Find where the given text appears and provide that cell's center as [x, y] coordinate. 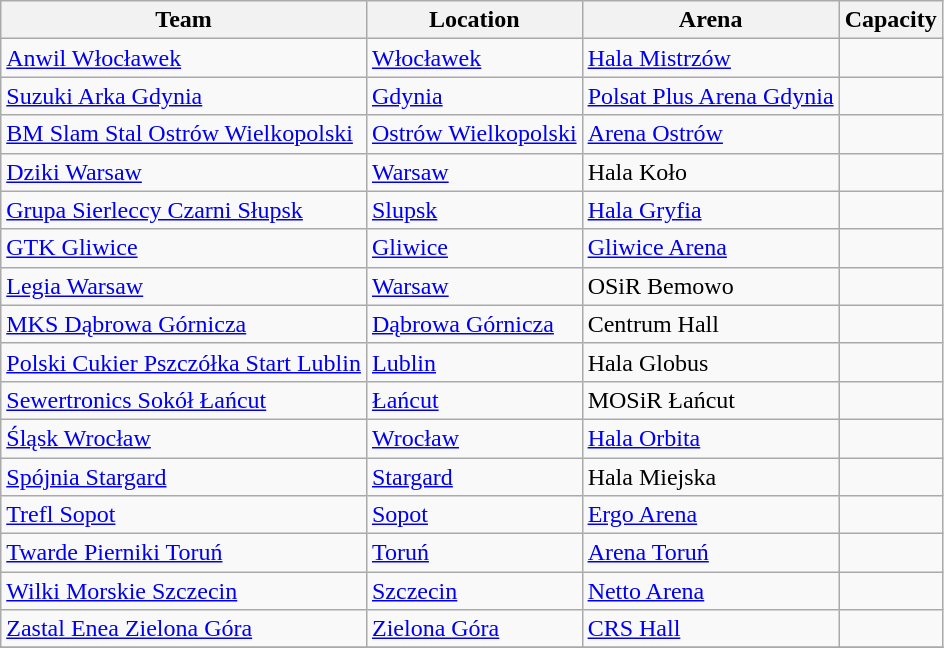
Sopot [474, 515]
Suzuki Arka Gdynia [184, 96]
Hala Miejska [710, 477]
Dąbrowa Górnicza [474, 324]
Trefl Sopot [184, 515]
Location [474, 20]
MKS Dąbrowa Górnicza [184, 324]
Łańcut [474, 400]
OSiR Bemowo [710, 286]
Spójnia Stargard [184, 477]
Ergo Arena [710, 515]
Gdynia [474, 96]
Twarde Pierniki Toruń [184, 553]
Lublin [474, 362]
Hala Koło [710, 172]
Capacity [890, 20]
Zastal Enea Zielona Góra [184, 629]
Slupsk [474, 210]
Zielona Góra [474, 629]
Hala Mistrzów [710, 58]
Wrocław [474, 438]
Hala Globus [710, 362]
Wilki Morskie Szczecin [184, 591]
Toruń [474, 553]
Legia Warsaw [184, 286]
Włocławek [474, 58]
Netto Arena [710, 591]
BM Slam Stal Ostrów Wielkopolski [184, 134]
Śląsk Wrocław [184, 438]
Grupa Sierleccy Czarni Słupsk [184, 210]
Arena [710, 20]
Gliwice [474, 248]
Ostrów Wielkopolski [474, 134]
Arena Ostrów [710, 134]
Hala Orbita [710, 438]
CRS Hall [710, 629]
MOSiR Łańcut [710, 400]
Gliwice Arena [710, 248]
Arena Toruń [710, 553]
Team [184, 20]
Sewertronics Sokół Łańcut [184, 400]
Dziki Warsaw [184, 172]
Polski Cukier Pszczółka Start Lublin [184, 362]
GTK Gliwice [184, 248]
Stargard [474, 477]
Szczecin [474, 591]
Hala Gryfia [710, 210]
Polsat Plus Arena Gdynia [710, 96]
Centrum Hall [710, 324]
Anwil Włocławek [184, 58]
